Search for the cell housing the specified text and yield its [x, y] center coordinate. 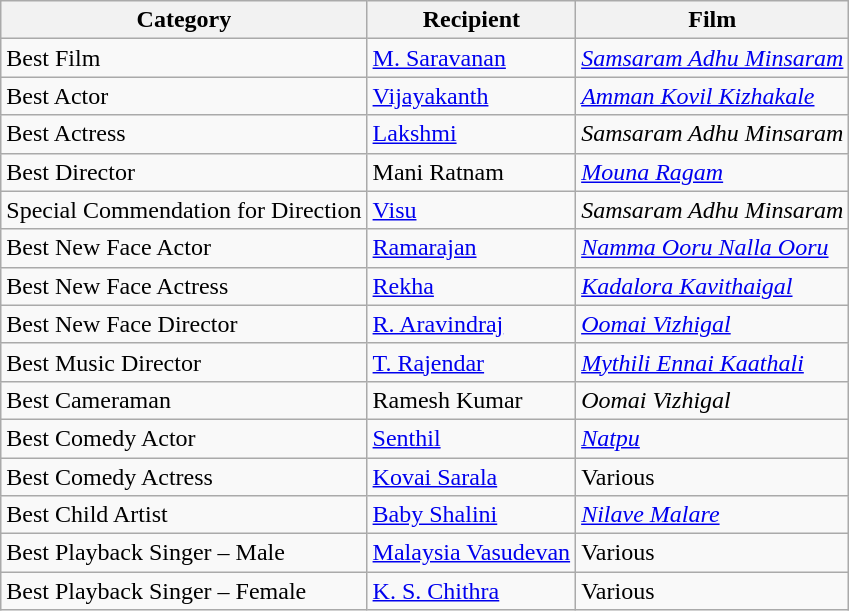
M. Saravanan [472, 58]
Senthil [472, 438]
Best Child Artist [184, 515]
Best Comedy Actress [184, 477]
Recipient [472, 20]
Visu [472, 210]
Rekha [472, 286]
Mouna Ragam [712, 172]
Namma Ooru Nalla Ooru [712, 248]
Best Playback Singer – Female [184, 591]
Nilave Malare [712, 515]
Ramarajan [472, 248]
Best Director [184, 172]
R. Aravindraj [472, 324]
T. Rajendar [472, 362]
Kovai Sarala [472, 477]
Best Cameraman [184, 400]
Malaysia Vasudevan [472, 553]
Best Comedy Actor [184, 438]
Best Music Director [184, 362]
Best New Face Director [184, 324]
Ramesh Kumar [472, 400]
Vijayakanth [472, 96]
K. S. Chithra [472, 591]
Best Actor [184, 96]
Baby Shalini [472, 515]
Best New Face Actress [184, 286]
Best New Face Actor [184, 248]
Lakshmi [472, 134]
Natpu [712, 438]
Mythili Ennai Kaathali [712, 362]
Film [712, 20]
Special Commendation for Direction [184, 210]
Mani Ratnam [472, 172]
Amman Kovil Kizhakale [712, 96]
Best Playback Singer – Male [184, 553]
Best Film [184, 58]
Category [184, 20]
Best Actress [184, 134]
Kadalora Kavithaigal [712, 286]
